Locate the cell with the specified text and output its [X, Y] center coordinate. 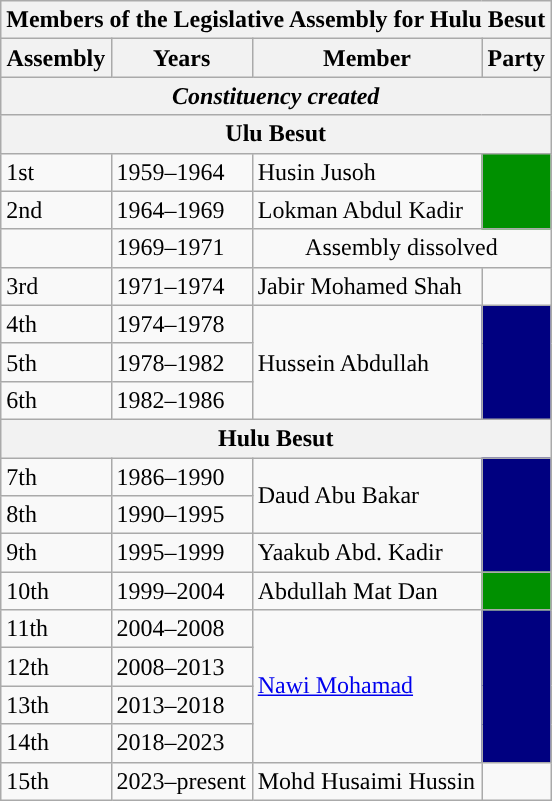
10th [56, 591]
Constituency created [276, 96]
Assembly [56, 58]
1990–1995 [182, 515]
Hussein Abdullah [367, 362]
2008–2013 [182, 667]
Hulu Besut [276, 438]
Jabir Mohamed Shah [367, 286]
15th [56, 781]
1999–2004 [182, 591]
8th [56, 515]
1982–1986 [182, 400]
Husin Jusoh [367, 172]
1978–1982 [182, 362]
Daud Abu Bakar [367, 496]
6th [56, 400]
14th [56, 743]
2018–2023 [182, 743]
Assembly dissolved [401, 248]
Member [367, 58]
Years [182, 58]
1959–1964 [182, 172]
Nawi Mohamad [367, 686]
12th [56, 667]
11th [56, 629]
3rd [56, 286]
Yaakub Abd. Kadir [367, 553]
5th [56, 362]
9th [56, 553]
Party [516, 58]
13th [56, 705]
Mohd Husaimi Hussin [367, 781]
2013–2018 [182, 705]
1st [56, 172]
Lokman Abdul Kadir [367, 210]
Ulu Besut [276, 134]
1986–1990 [182, 477]
1971–1974 [182, 286]
4th [56, 324]
1964–1969 [182, 210]
2nd [56, 210]
2004–2008 [182, 629]
Abdullah Mat Dan [367, 591]
Members of the Legislative Assembly for Hulu Besut [276, 20]
2023–present [182, 781]
1969–1971 [182, 248]
1995–1999 [182, 553]
1974–1978 [182, 324]
7th [56, 477]
